For the text-containing cell, return its midpoint in [X, Y] coordinate format. 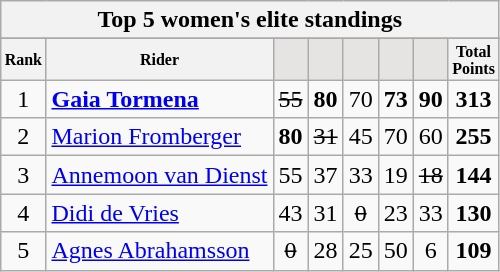
73 [396, 99]
60 [430, 137]
TotalPoints [474, 60]
Annemoon van Dienst [160, 175]
Agnes Abrahamsson [160, 251]
255 [474, 137]
Marion Fromberger [160, 137]
Rider [160, 60]
25 [360, 251]
1 [24, 99]
3 [24, 175]
37 [326, 175]
5 [24, 251]
Gaia Tormena [160, 99]
144 [474, 175]
90 [430, 99]
19 [396, 175]
6 [430, 251]
45 [360, 137]
Didi de Vries [160, 213]
4 [24, 213]
2 [24, 137]
50 [396, 251]
43 [290, 213]
313 [474, 99]
18 [430, 175]
130 [474, 213]
23 [396, 213]
Top 5 women's elite standings [250, 20]
28 [326, 251]
Rank [24, 60]
109 [474, 251]
